From the cell containing the given text, extract its center point as (X, Y) coordinate. 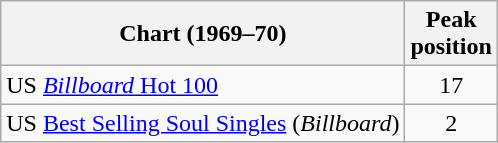
Peakposition (451, 34)
17 (451, 85)
US Best Selling Soul Singles (Billboard) (203, 123)
Chart (1969–70) (203, 34)
US Billboard Hot 100 (203, 85)
2 (451, 123)
